Pinpoint the cell where the given text exists, returning its [x, y] midpoint coordinate. 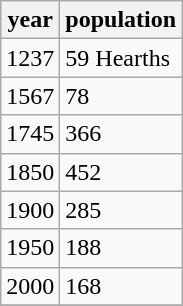
1237 [30, 58]
78 [121, 96]
168 [121, 286]
366 [121, 134]
1850 [30, 172]
452 [121, 172]
1567 [30, 96]
188 [121, 248]
1950 [30, 248]
2000 [30, 286]
59 Hearths [121, 58]
1745 [30, 134]
285 [121, 210]
year [30, 20]
population [121, 20]
1900 [30, 210]
